From the cell containing the given text, extract its center point as [x, y] coordinate. 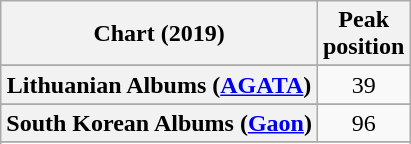
Lithuanian Albums (AGATA) [160, 85]
Peakposition [363, 34]
96 [363, 123]
39 [363, 85]
South Korean Albums (Gaon) [160, 123]
Chart (2019) [160, 34]
